Capture the cell that displays the provided text and extract its [x, y] central coordinate. 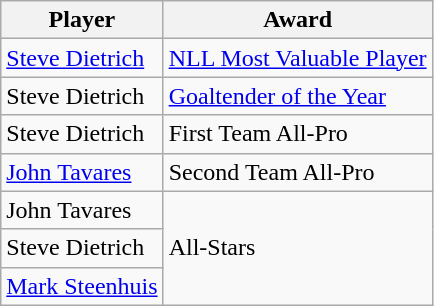
Award [298, 20]
All-Stars [298, 248]
Mark Steenhuis [82, 286]
NLL Most Valuable Player [298, 58]
Second Team All-Pro [298, 172]
Player [82, 20]
Goaltender of the Year [298, 96]
First Team All-Pro [298, 134]
